Locate the cell with the specified text and output its [x, y] center coordinate. 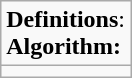
Definitions:Algorithm: [66, 34]
